Capture the cell that displays the provided text and extract its [x, y] central coordinate. 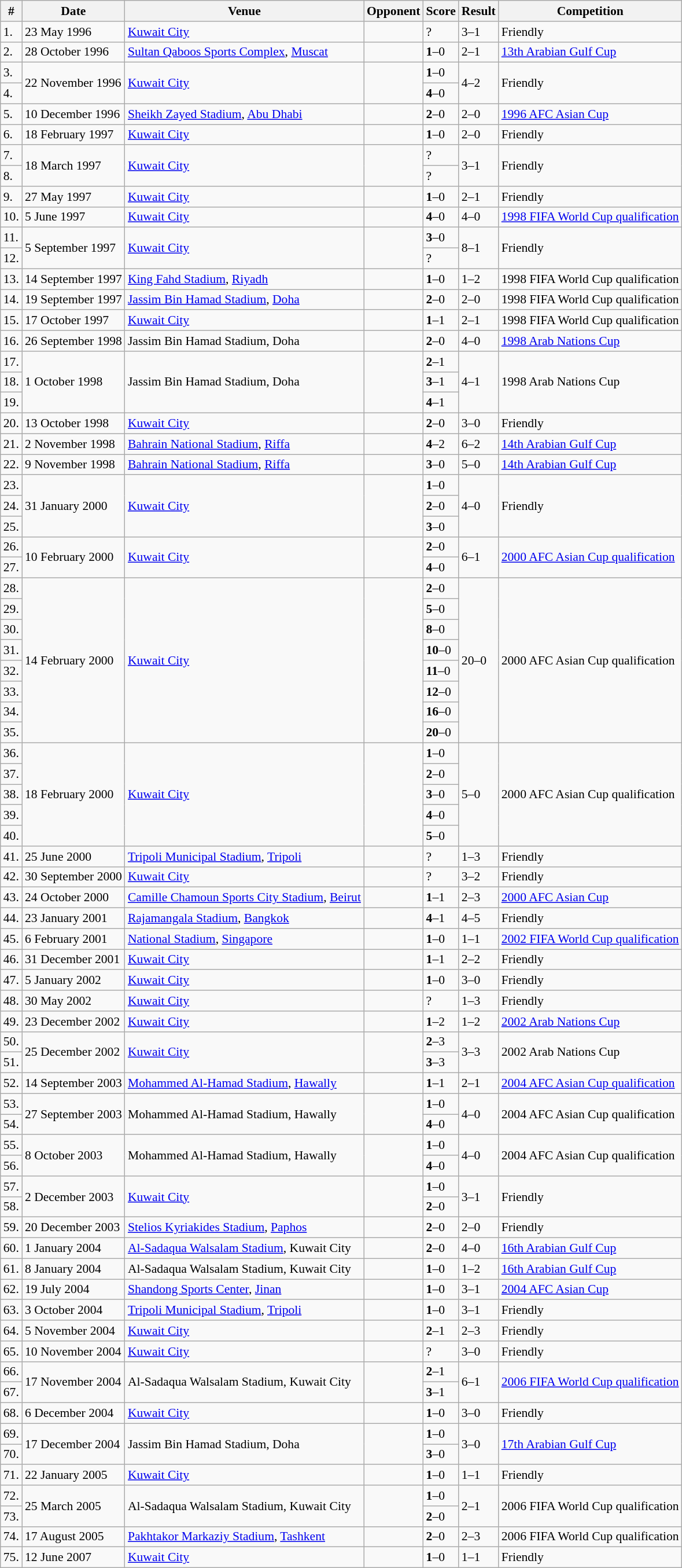
72. [12, 1496]
Opponent [393, 11]
17th Arabian Gulf Cup [590, 1444]
8–1 [479, 248]
22. [12, 465]
26 September 1998 [73, 341]
23. [12, 486]
28. [12, 589]
6 December 2004 [73, 1413]
3. [12, 73]
51. [12, 1063]
Camille Chamoun Sports City Stadium, Beirut [244, 898]
56. [12, 1166]
20 December 2003 [73, 1228]
23 December 2002 [73, 1022]
10–0 [441, 651]
8–0 [441, 630]
24. [12, 506]
20. [12, 424]
Date [73, 11]
49. [12, 1022]
3–2 [479, 877]
27 May 1997 [73, 197]
16–0 [441, 712]
7. [12, 156]
10. [12, 217]
10 February 2000 [73, 557]
50. [12, 1042]
15. [12, 321]
1 January 2004 [73, 1248]
40. [12, 836]
5 June 1997 [73, 217]
30 May 2002 [73, 1001]
6 February 2001 [73, 939]
13th Arabian Gulf Cup [590, 52]
Rajamangala Stadium, Bangkok [244, 919]
5 November 2004 [73, 1331]
12 June 2007 [73, 1558]
31. [12, 651]
National Stadium, Singapore [244, 939]
42. [12, 877]
1996 AFC Asian Cup [590, 114]
10 December 1996 [73, 114]
Stelios Kyriakides Stadium, Paphos [244, 1228]
23 January 2001 [73, 919]
48. [12, 1001]
65. [12, 1352]
King Fahd Stadium, Riyadh [244, 279]
46. [12, 960]
Shandong Sports Center, Jinan [244, 1290]
18 February 1997 [73, 135]
35. [12, 733]
Sultan Qaboos Sports Complex, Muscat [244, 52]
12. [12, 259]
8 October 2003 [73, 1155]
59. [12, 1228]
41. [12, 857]
31 December 2001 [73, 960]
Result [479, 11]
47. [12, 981]
2000 AFC Asian Cup [590, 898]
27. [12, 568]
66. [12, 1372]
30 September 2000 [73, 877]
75. [12, 1558]
18. [12, 382]
23 May 1996 [73, 32]
25 December 2002 [73, 1052]
21. [12, 444]
6. [12, 135]
61. [12, 1269]
29. [12, 609]
45. [12, 939]
18 February 2000 [73, 795]
37. [12, 774]
70. [12, 1455]
# [12, 11]
19. [12, 403]
Sheikh Zayed Stadium, Abu Dhabi [244, 114]
11. [12, 238]
44. [12, 919]
68. [12, 1413]
28 October 1996 [73, 52]
13 October 1998 [73, 424]
5. [12, 114]
73. [12, 1516]
33. [12, 692]
71. [12, 1475]
60. [12, 1248]
26. [12, 547]
14 February 2000 [73, 661]
19 September 1997 [73, 300]
55. [12, 1145]
2002 FIFA World Cup qualification [590, 939]
36. [12, 754]
4. [12, 94]
2–2 [479, 960]
3 October 2004 [73, 1310]
1 October 1998 [73, 382]
25. [12, 527]
9 November 1998 [73, 465]
69. [12, 1434]
13. [12, 279]
Venue [244, 11]
39. [12, 816]
25 March 2005 [73, 1506]
63. [12, 1310]
14 September 1997 [73, 279]
17 August 2005 [73, 1537]
24 October 2000 [73, 898]
74. [12, 1537]
8. [12, 176]
38. [12, 795]
10 November 2004 [73, 1352]
31 January 2000 [73, 506]
17. [12, 362]
2. [12, 52]
1. [12, 32]
25 June 2000 [73, 857]
57. [12, 1187]
2 December 2003 [73, 1197]
32. [12, 671]
2 November 1998 [73, 444]
Competition [590, 11]
5 January 2002 [73, 981]
62. [12, 1290]
Pakhtakor Markaziy Stadium, Tashkent [244, 1537]
11–0 [441, 671]
8 January 2004 [73, 1269]
52. [12, 1084]
22 November 1996 [73, 83]
9. [12, 197]
17 December 2004 [73, 1444]
2004 AFC Asian Cup [590, 1290]
30. [12, 630]
16. [12, 341]
22 January 2005 [73, 1475]
27 September 2003 [73, 1114]
18 March 1997 [73, 166]
58. [12, 1207]
34. [12, 712]
17 November 2004 [73, 1382]
14. [12, 300]
19 July 2004 [73, 1290]
6–2 [479, 444]
17 October 1997 [73, 321]
43. [12, 898]
14 September 2003 [73, 1084]
12–0 [441, 692]
4–5 [479, 919]
5 September 1997 [73, 248]
64. [12, 1331]
53. [12, 1104]
67. [12, 1393]
Score [441, 11]
54. [12, 1125]
